Return (x, y) of the center of cell containing provided text 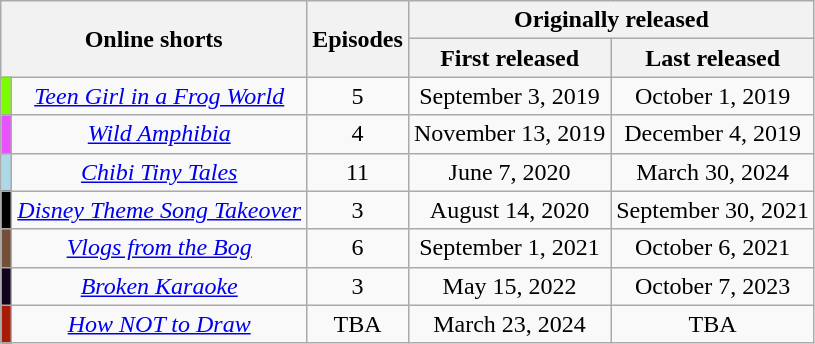
Online shorts (154, 39)
October 1, 2019 (713, 96)
September 30, 2021 (713, 210)
March 30, 2024 (713, 172)
6 (358, 248)
October 7, 2023 (713, 286)
September 1, 2021 (509, 248)
Chibi Tiny Tales (160, 172)
June 7, 2020 (509, 172)
August 14, 2020 (509, 210)
Disney Theme Song Takeover (160, 210)
Wild Amphibia (160, 134)
Last released (713, 58)
5 (358, 96)
11 (358, 172)
Vlogs from the Bog (160, 248)
November 13, 2019 (509, 134)
March 23, 2024 (509, 324)
December 4, 2019 (713, 134)
May 15, 2022 (509, 286)
How NOT to Draw (160, 324)
Broken Karaoke (160, 286)
Originally released (611, 20)
Episodes (358, 39)
First released (509, 58)
October 6, 2021 (713, 248)
Teen Girl in a Frog World (160, 96)
September 3, 2019 (509, 96)
4 (358, 134)
